Pinpoint the cell where the given text exists, returning its [x, y] midpoint coordinate. 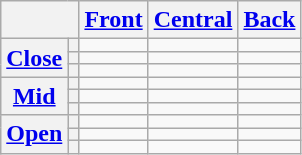
Central [193, 20]
Mid [34, 96]
Open [34, 134]
Close [34, 58]
Back [270, 20]
Front [114, 20]
